Return the (x, y) coordinate for the center point of the cell that contains the specified text.  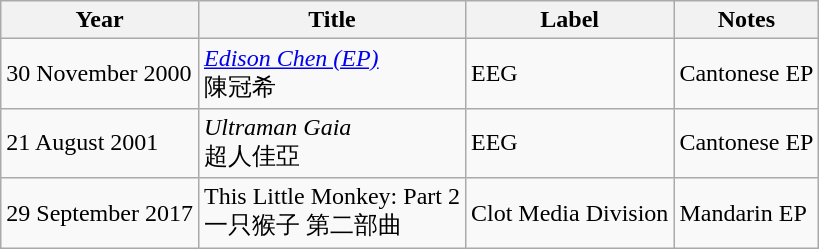
Notes (746, 20)
This Little Monkey: Part 2一只猴子 第二部曲 (332, 213)
Title (332, 20)
29 September 2017 (100, 213)
Label (569, 20)
Clot Media Division (569, 213)
Ultraman Gaia超人佳亞 (332, 143)
Year (100, 20)
Mandarin EP (746, 213)
Edison Chen (EP)陳冠希 (332, 74)
30 November 2000 (100, 74)
21 August 2001 (100, 143)
